Output the (x, y) coordinate of the center of the cell containing the given text.  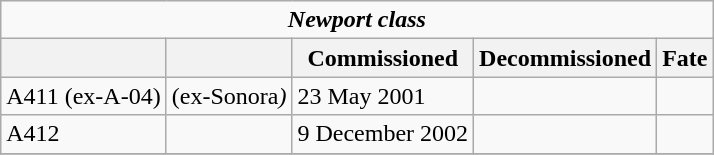
Commissioned (383, 58)
Newport class (357, 20)
A411 (ex-A-04) (84, 96)
23 May 2001 (383, 96)
9 December 2002 (383, 134)
A412 (84, 134)
(ex-Sonora) (229, 96)
Decommissioned (566, 58)
Fate (685, 58)
